For the text-containing cell, return its midpoint in [x, y] coordinate format. 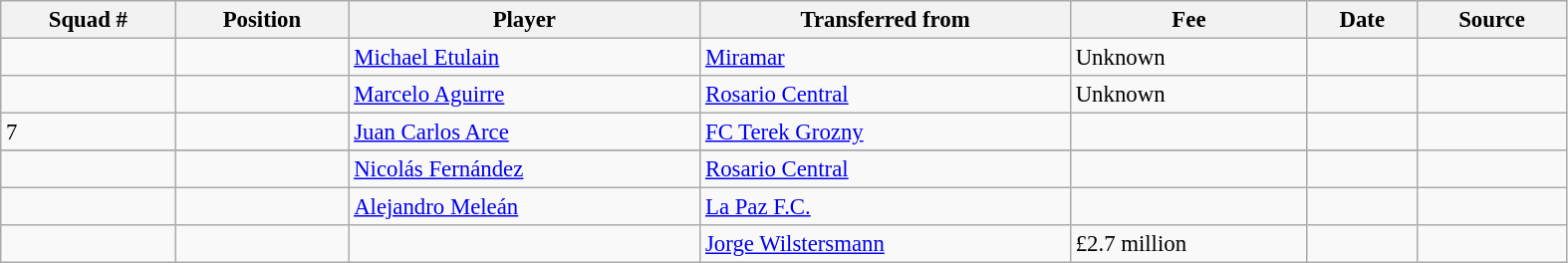
Date [1362, 20]
Nicolás Fernández [524, 169]
7 [88, 132]
Position [262, 20]
Player [524, 20]
Miramar [886, 58]
Juan Carlos Arce [524, 132]
Jorge Wilstersmann [886, 244]
La Paz F.C. [886, 207]
Alejandro Meleán [524, 207]
Fee [1188, 20]
Michael Etulain [524, 58]
FC Terek Grozny [886, 132]
Source [1492, 20]
Squad # [88, 20]
£2.7 million [1188, 244]
Transferred from [886, 20]
Marcelo Aguirre [524, 95]
